Pinpoint the cell where the given text exists, returning its [x, y] midpoint coordinate. 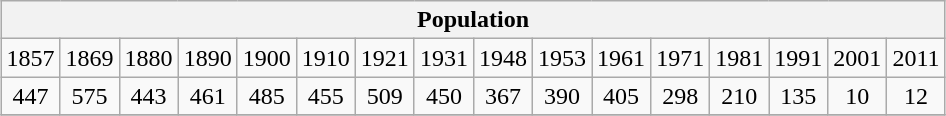
390 [562, 96]
1971 [680, 58]
509 [384, 96]
1921 [384, 58]
450 [444, 96]
1890 [208, 58]
1961 [622, 58]
Population [473, 20]
298 [680, 96]
455 [326, 96]
405 [622, 96]
1900 [266, 58]
1991 [798, 58]
1910 [326, 58]
12 [916, 96]
210 [740, 96]
1857 [30, 58]
575 [90, 96]
1981 [740, 58]
1931 [444, 58]
367 [502, 96]
485 [266, 96]
1948 [502, 58]
461 [208, 96]
1869 [90, 58]
2011 [916, 58]
443 [148, 96]
10 [858, 96]
2001 [858, 58]
1953 [562, 58]
1880 [148, 58]
447 [30, 96]
135 [798, 96]
